Search for the cell housing the specified text and yield its (x, y) center coordinate. 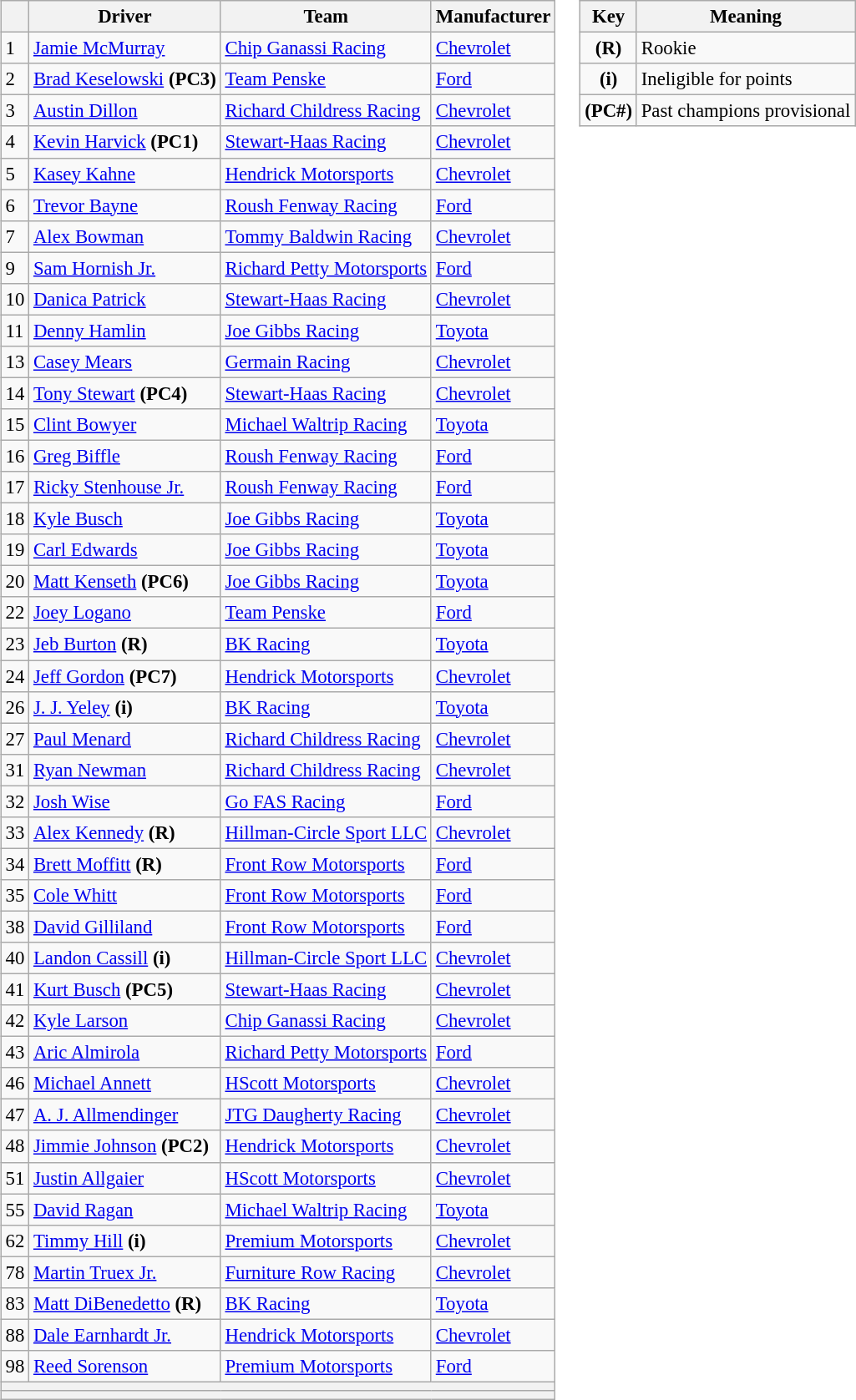
16 (15, 456)
Martin Truex Jr. (125, 1272)
JTG Daugherty Racing (326, 1115)
14 (15, 393)
Alex Bowman (125, 236)
Team (326, 17)
24 (15, 675)
Jeb Burton (R) (125, 644)
46 (15, 1084)
Paul Menard (125, 739)
Trevor Bayne (125, 205)
Jamie McMurray (125, 48)
Kyle Busch (125, 519)
43 (15, 1053)
47 (15, 1115)
62 (15, 1241)
David Gilliland (125, 927)
Furniture Row Racing (326, 1272)
Go FAS Racing (326, 801)
9 (15, 268)
15 (15, 425)
42 (15, 1021)
Alex Kennedy (R) (125, 832)
51 (15, 1178)
Jeff Gordon (PC7) (125, 675)
38 (15, 927)
32 (15, 801)
Timmy Hill (i) (125, 1241)
22 (15, 613)
83 (15, 1303)
(PC#) (609, 111)
5 (15, 174)
(i) (609, 79)
88 (15, 1335)
23 (15, 644)
A. J. Allmendinger (125, 1115)
Kasey Kahne (125, 174)
Tommy Baldwin Racing (326, 236)
Meaning (745, 17)
3 (15, 111)
31 (15, 770)
Brett Moffitt (R) (125, 864)
David Ragan (125, 1210)
Ineligible for points (745, 79)
7 (15, 236)
Cole Whitt (125, 896)
13 (15, 362)
40 (15, 958)
Matt Kenseth (PC6) (125, 582)
Ricky Stenhouse Jr. (125, 488)
Greg Biffle (125, 456)
Germain Racing (326, 362)
Kevin Harvick (PC1) (125, 142)
Landon Cassill (i) (125, 958)
41 (15, 989)
Michael Annett (125, 1084)
Manufacturer (493, 17)
55 (15, 1210)
17 (15, 488)
Jimmie Johnson (PC2) (125, 1146)
Driver (125, 17)
98 (15, 1367)
Justin Allgaier (125, 1178)
35 (15, 896)
(R) (609, 48)
Josh Wise (125, 801)
Casey Mears (125, 362)
Clint Bowyer (125, 425)
33 (15, 832)
Key (609, 17)
Austin Dillon (125, 111)
Carl Edwards (125, 550)
20 (15, 582)
2 (15, 79)
26 (15, 707)
19 (15, 550)
78 (15, 1272)
Reed Sorenson (125, 1367)
Aric Almirola (125, 1053)
Danica Patrick (125, 299)
10 (15, 299)
J. J. Yeley (i) (125, 707)
Dale Earnhardt Jr. (125, 1335)
Sam Hornish Jr. (125, 268)
11 (15, 331)
Matt DiBenedetto (R) (125, 1303)
Brad Keselowski (PC3) (125, 79)
6 (15, 205)
18 (15, 519)
1 (15, 48)
34 (15, 864)
Kurt Busch (PC5) (125, 989)
Rookie (745, 48)
Denny Hamlin (125, 331)
48 (15, 1146)
Past champions provisional (745, 111)
Ryan Newman (125, 770)
27 (15, 739)
4 (15, 142)
Tony Stewart (PC4) (125, 393)
Joey Logano (125, 613)
Kyle Larson (125, 1021)
